From the cell containing the given text, extract its center point as (X, Y) coordinate. 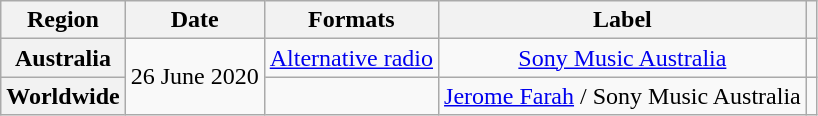
Alternative radio (351, 58)
Jerome Farah / Sony Music Australia (623, 96)
Formats (351, 20)
Australia (63, 58)
26 June 2020 (194, 77)
Worldwide (63, 96)
Date (194, 20)
Sony Music Australia (623, 58)
Label (623, 20)
Region (63, 20)
